Provide the (x, y) coordinate of the cell's center where the given text is located.  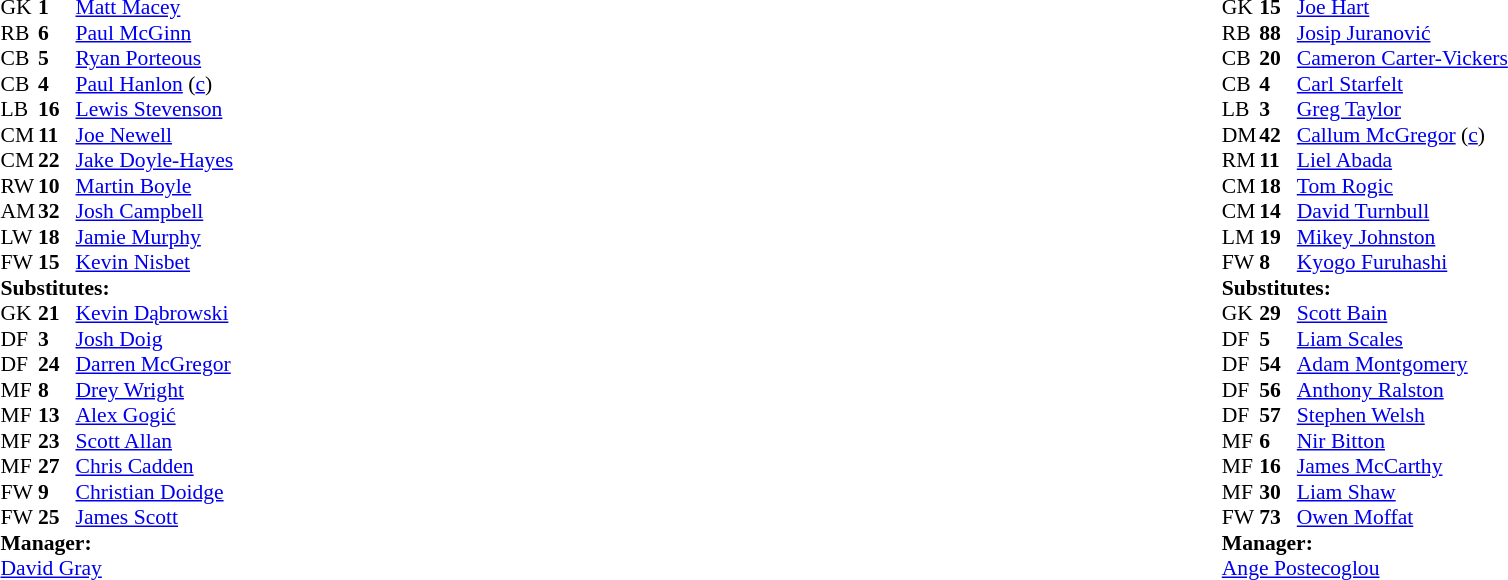
22 (57, 161)
15 (57, 263)
9 (57, 492)
10 (57, 186)
Josh Campbell (155, 211)
Josip Juranović (1402, 33)
AM (19, 211)
Jamie Murphy (155, 237)
42 (1278, 135)
LW (19, 237)
30 (1278, 492)
Josh Doig (155, 339)
Tom Rogic (1402, 186)
24 (57, 365)
RW (19, 186)
Anthony Ralston (1402, 390)
Greg Taylor (1402, 109)
Liam Scales (1402, 339)
Liam Shaw (1402, 492)
Lewis Stevenson (155, 109)
DM (1241, 135)
Nir Bitton (1402, 441)
Drey Wright (155, 390)
Martin Boyle (155, 186)
RM (1241, 161)
20 (1278, 59)
Kyogo Furuhashi (1402, 263)
Paul Hanlon (c) (155, 84)
David Turnbull (1402, 211)
Jake Doyle-Hayes (155, 161)
Paul McGinn (155, 33)
19 (1278, 237)
Scott Bain (1402, 313)
14 (1278, 211)
13 (57, 415)
Callum McGregor (c) (1402, 135)
Christian Doidge (155, 492)
Kevin Dąbrowski (155, 313)
Owen Moffat (1402, 517)
Cameron Carter-Vickers (1402, 59)
Scott Allan (155, 441)
56 (1278, 390)
Alex Gogić (155, 415)
57 (1278, 415)
James Scott (155, 517)
23 (57, 441)
88 (1278, 33)
Darren McGregor (155, 365)
Mikey Johnston (1402, 237)
27 (57, 467)
Adam Montgomery (1402, 365)
32 (57, 211)
Joe Newell (155, 135)
Liel Abada (1402, 161)
James McCarthy (1402, 467)
Ryan Porteous (155, 59)
21 (57, 313)
73 (1278, 517)
Chris Cadden (155, 467)
Carl Starfelt (1402, 84)
LM (1241, 237)
29 (1278, 313)
25 (57, 517)
Kevin Nisbet (155, 263)
Stephen Welsh (1402, 415)
54 (1278, 365)
